For the text-containing cell, return its midpoint in [x, y] coordinate format. 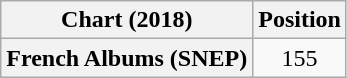
Position [300, 20]
French Albums (SNEP) [127, 58]
155 [300, 58]
Chart (2018) [127, 20]
